Extract the (x, y) coordinate from the center of the cell holding the provided text.  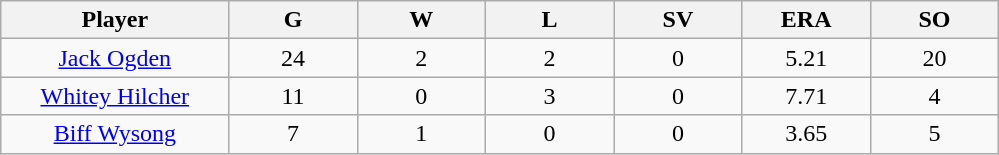
Jack Ogden (115, 58)
7.71 (806, 96)
L (549, 20)
Player (115, 20)
SV (678, 20)
4 (934, 96)
Whitey Hilcher (115, 96)
5.21 (806, 58)
1 (421, 134)
3.65 (806, 134)
G (293, 20)
ERA (806, 20)
W (421, 20)
SO (934, 20)
Biff Wysong (115, 134)
3 (549, 96)
11 (293, 96)
7 (293, 134)
20 (934, 58)
5 (934, 134)
24 (293, 58)
